Capture the cell that displays the provided text and extract its (x, y) central coordinate. 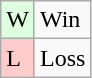
W (18, 20)
L (18, 58)
Win (62, 20)
Loss (62, 58)
